From the cell containing the given text, extract its center point as [X, Y] coordinate. 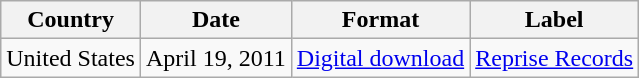
Country [71, 20]
United States [71, 58]
Reprise Records [554, 58]
Label [554, 20]
Digital download [380, 58]
Date [216, 20]
April 19, 2011 [216, 58]
Format [380, 20]
